Capture the cell that displays the provided text and extract its [x, y] central coordinate. 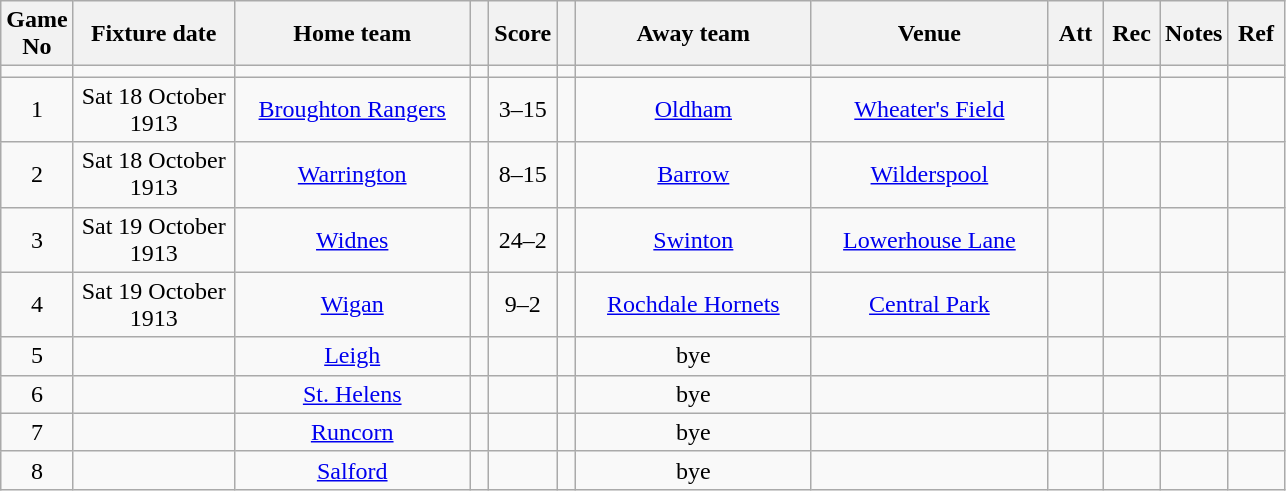
7 [37, 432]
8 [37, 470]
Runcorn [352, 432]
Wilderspool [929, 174]
Away team [693, 34]
4 [37, 304]
3 [37, 240]
Broughton Rangers [352, 110]
Att [1075, 34]
Notes [1194, 34]
Score [523, 34]
2 [37, 174]
8–15 [523, 174]
Rochdale Hornets [693, 304]
Wheater's Field [929, 110]
Warrington [352, 174]
24–2 [523, 240]
5 [37, 356]
3–15 [523, 110]
Home team [352, 34]
Lowerhouse Lane [929, 240]
Salford [352, 470]
Leigh [352, 356]
St. Helens [352, 394]
Barrow [693, 174]
Wigan [352, 304]
9–2 [523, 304]
Fixture date [154, 34]
Swinton [693, 240]
Central Park [929, 304]
Ref [1256, 34]
Widnes [352, 240]
Venue [929, 34]
6 [37, 394]
Oldham [693, 110]
Game No [37, 34]
1 [37, 110]
Rec [1132, 34]
